For the text-containing cell, return its midpoint in (X, Y) coordinate format. 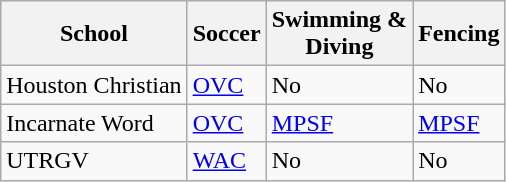
Fencing (459, 34)
WAC (226, 161)
Houston Christian (94, 85)
Incarnate Word (94, 123)
Swimming &Diving (339, 34)
School (94, 34)
UTRGV (94, 161)
Soccer (226, 34)
